Extract the [x, y] coordinate from the center of the cell holding the provided text.  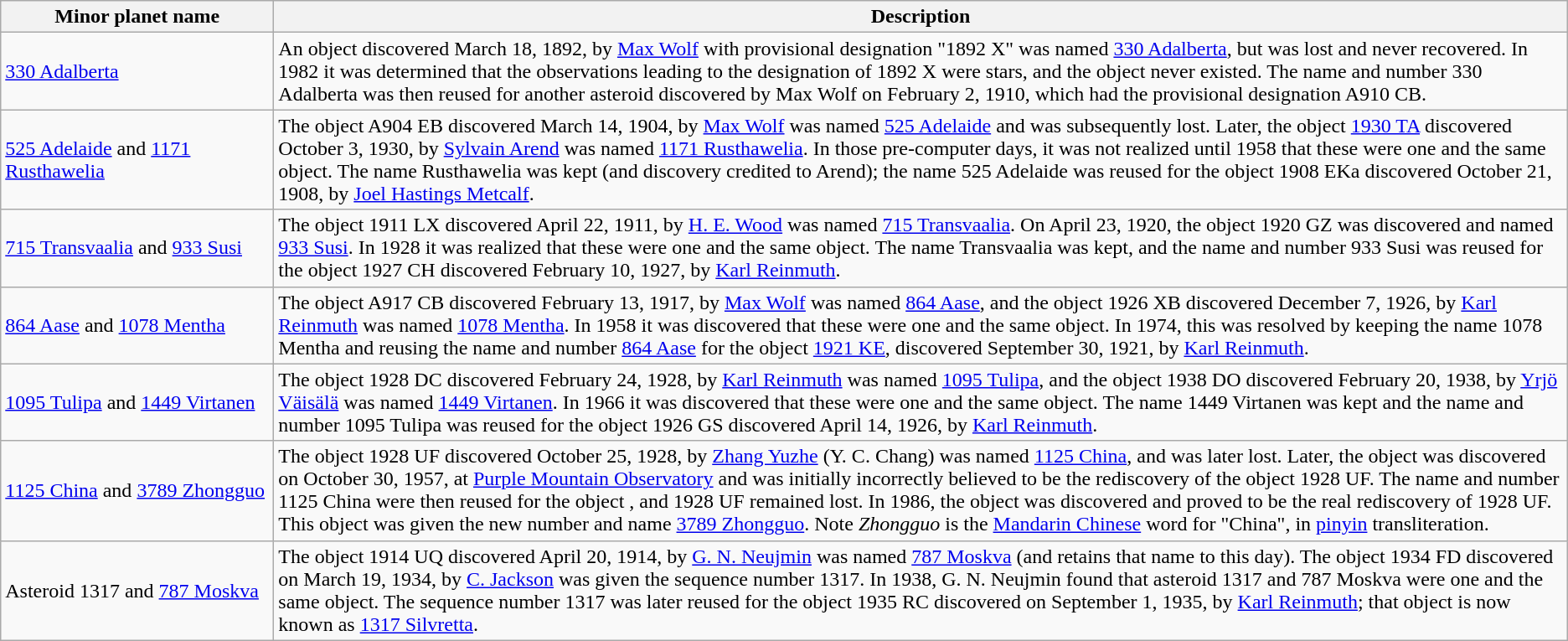
715 Transvaalia and 933 Susi [137, 248]
Description [921, 17]
1125 China and 3789 Zhongguo [137, 491]
525 Adelaide and 1171 Rusthawelia [137, 159]
1095 Tulipa and 1449 Virtanen [137, 402]
864 Aase and 1078 Mentha [137, 325]
Asteroid 1317 and 787 Moskva [137, 590]
Minor planet name [137, 17]
330 Adalberta [137, 71]
